Output the [x, y] coordinate of the center of the cell containing the given text.  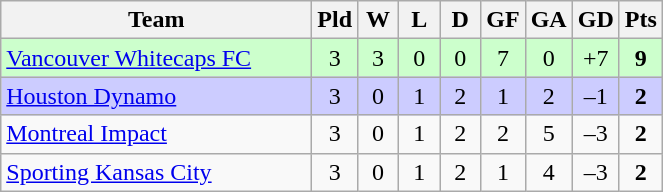
Pld [335, 20]
5 [548, 134]
Montreal Impact [156, 134]
Pts [640, 20]
Houston Dynamo [156, 96]
GF [503, 20]
Team [156, 20]
+7 [596, 58]
4 [548, 172]
GA [548, 20]
D [460, 20]
–1 [596, 96]
W [378, 20]
7 [503, 58]
Sporting Kansas City [156, 172]
GD [596, 20]
9 [640, 58]
Vancouver Whitecaps FC [156, 58]
L [420, 20]
